Find where the given text appears and provide that cell's center as (x, y) coordinate. 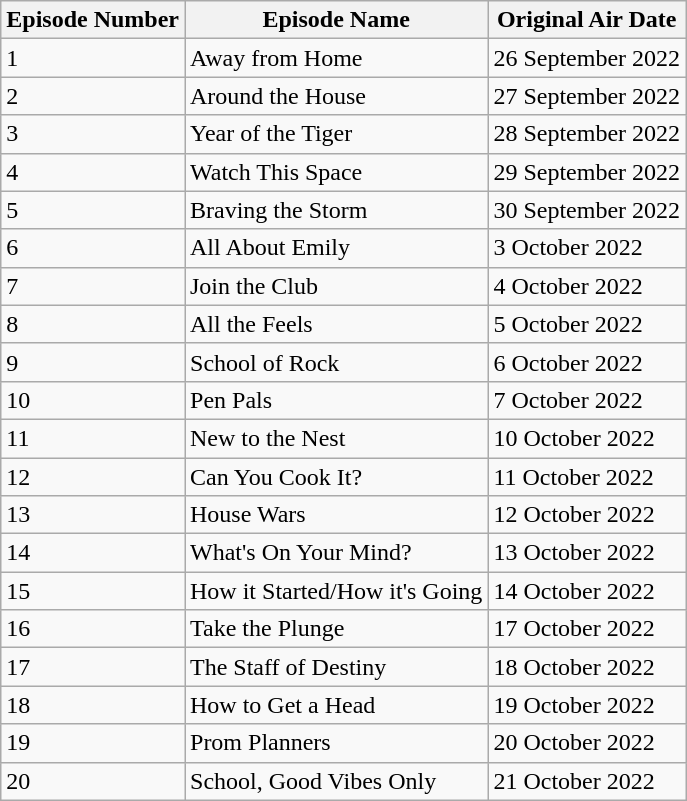
16 (93, 629)
15 (93, 591)
6 (93, 248)
17 October 2022 (587, 629)
Episode Name (336, 20)
4 (93, 172)
21 October 2022 (587, 781)
2 (93, 96)
All About Emily (336, 248)
New to the Nest (336, 438)
All the Feels (336, 324)
Pen Pals (336, 400)
19 October 2022 (587, 705)
28 September 2022 (587, 134)
Away from Home (336, 58)
4 October 2022 (587, 286)
Braving the Storm (336, 210)
13 (93, 515)
How it Started/How it's Going (336, 591)
13 October 2022 (587, 553)
10 (93, 400)
20 October 2022 (587, 743)
6 October 2022 (587, 362)
Prom Planners (336, 743)
Watch This Space (336, 172)
19 (93, 743)
5 October 2022 (587, 324)
10 October 2022 (587, 438)
30 September 2022 (587, 210)
Can You Cook It? (336, 477)
1 (93, 58)
17 (93, 667)
8 (93, 324)
14 October 2022 (587, 591)
Year of the Tiger (336, 134)
How to Get a Head (336, 705)
12 (93, 477)
18 October 2022 (587, 667)
26 September 2022 (587, 58)
5 (93, 210)
What's On Your Mind? (336, 553)
Take the Plunge (336, 629)
House Wars (336, 515)
7 (93, 286)
School, Good Vibes Only (336, 781)
The Staff of Destiny (336, 667)
School of Rock (336, 362)
7 October 2022 (587, 400)
9 (93, 362)
Original Air Date (587, 20)
11 (93, 438)
Join the Club (336, 286)
27 September 2022 (587, 96)
3 October 2022 (587, 248)
14 (93, 553)
20 (93, 781)
Around the House (336, 96)
12 October 2022 (587, 515)
18 (93, 705)
3 (93, 134)
29 September 2022 (587, 172)
11 October 2022 (587, 477)
Episode Number (93, 20)
